From the cell containing the given text, extract its center point as [x, y] coordinate. 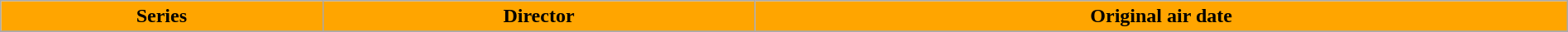
Director [539, 16]
Series [162, 16]
Original air date [1161, 16]
